Return [X, Y] of the center of cell containing provided text 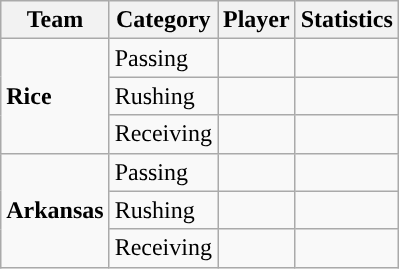
Statistics [346, 20]
Team [55, 20]
Rice [55, 96]
Player [257, 20]
Category [163, 20]
Arkansas [55, 210]
